Return the (X, Y) coordinate for the center point of the cell that contains the specified text.  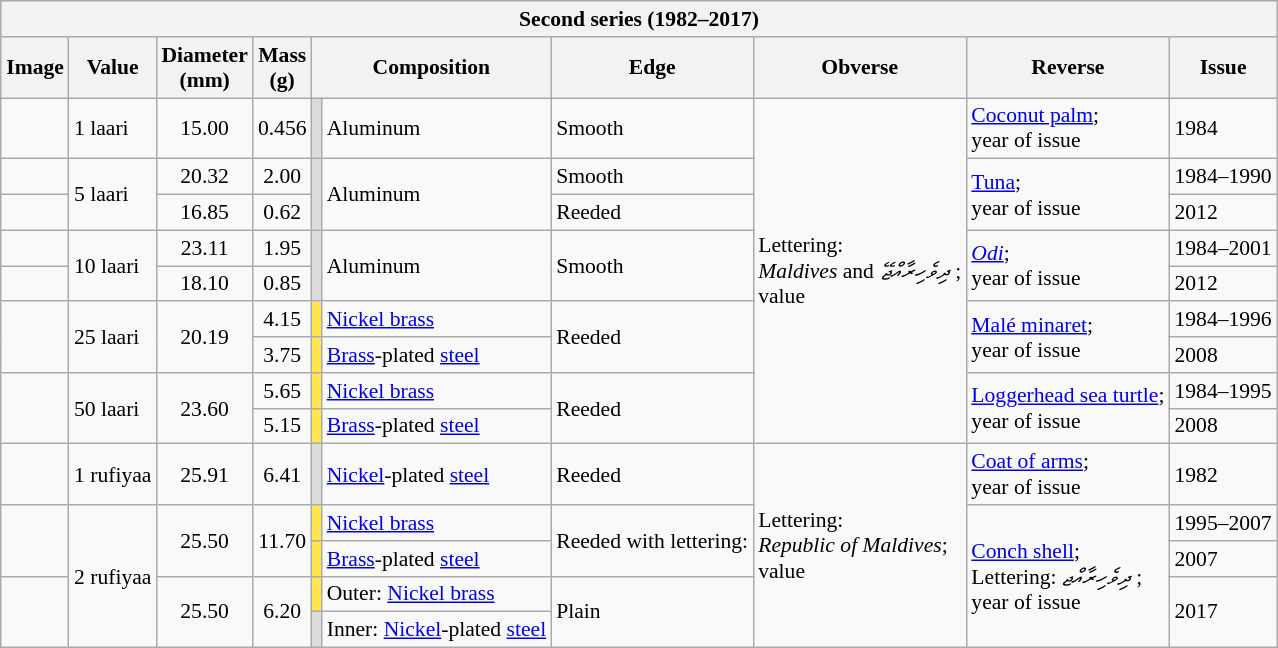
18.10 (204, 284)
Nickel-plated steel (437, 474)
Reverse (1068, 66)
1982 (1222, 474)
1 rufiyaa (112, 474)
2 rufiyaa (112, 576)
0.85 (282, 284)
Malé minaret;year of issue (1068, 336)
Image (35, 66)
1984–2001 (1222, 248)
Coat of arms;year of issue (1068, 474)
23.11 (204, 248)
0.62 (282, 212)
1984–1996 (1222, 319)
Lettering:Maldives and ދިވެހިރާއްޖޭ ;value (860, 271)
Loggerhead sea turtle;year of issue (1068, 408)
10 laari (112, 266)
Value (112, 66)
16.85 (204, 212)
Obverse (860, 66)
4.15 (282, 319)
25.91 (204, 474)
0.456 (282, 128)
Reeded with lettering: (652, 540)
Odi;year of issue (1068, 266)
Composition (432, 66)
11.70 (282, 540)
1.95 (282, 248)
1995–2007 (1222, 523)
Outer: Nickel brass (437, 594)
Conch shell;Lettering: ދިވެހިރާއްޖ ;year of issue (1068, 576)
1984–1990 (1222, 177)
5.15 (282, 426)
20.32 (204, 177)
Plain (652, 612)
Edge (652, 66)
1984–1995 (1222, 390)
2017 (1222, 612)
5.65 (282, 390)
Inner: Nickel-plated steel (437, 630)
3.75 (282, 355)
Diameter(mm) (204, 66)
5 laari (112, 194)
2.00 (282, 177)
20.19 (204, 336)
6.41 (282, 474)
Mass(g) (282, 66)
15.00 (204, 128)
50 laari (112, 408)
23.60 (204, 408)
1984 (1222, 128)
1 laari (112, 128)
Coconut palm;year of issue (1068, 128)
Tuna;year of issue (1068, 194)
Issue (1222, 66)
2007 (1222, 558)
Lettering:Republic of Maldives;value (860, 546)
25 laari (112, 336)
6.20 (282, 612)
Second series (1982–2017) (638, 19)
